From the cell containing the given text, extract its center point as [x, y] coordinate. 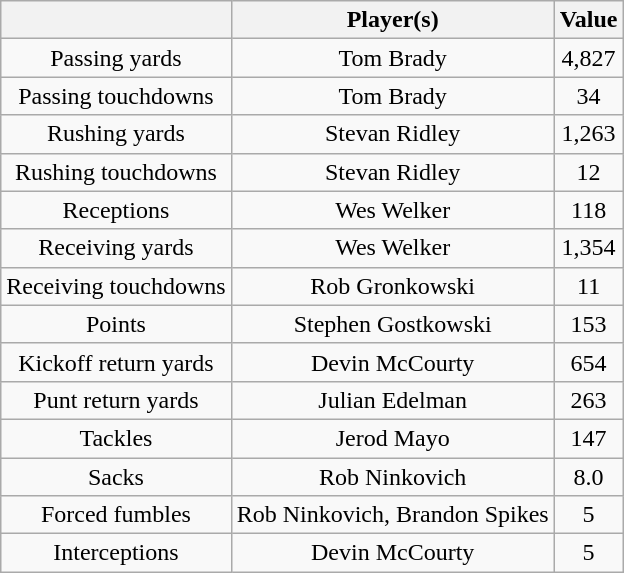
Interceptions [116, 553]
Julian Edelman [392, 400]
11 [588, 286]
Rushing touchdowns [116, 172]
Stephen Gostkowski [392, 324]
12 [588, 172]
Passing yards [116, 58]
Rob Ninkovich, Brandon Spikes [392, 515]
Rob Gronkowski [392, 286]
1,263 [588, 134]
Points [116, 324]
34 [588, 96]
Rushing yards [116, 134]
Forced fumbles [116, 515]
Sacks [116, 477]
118 [588, 210]
147 [588, 438]
Receptions [116, 210]
Kickoff return yards [116, 362]
Player(s) [392, 20]
Passing touchdowns [116, 96]
1,354 [588, 248]
Tackles [116, 438]
Receiving touchdowns [116, 286]
Value [588, 20]
4,827 [588, 58]
8.0 [588, 477]
Receiving yards [116, 248]
654 [588, 362]
Punt return yards [116, 400]
Rob Ninkovich [392, 477]
153 [588, 324]
Jerod Mayo [392, 438]
263 [588, 400]
